Provide the (X, Y) coordinate of the cell's center where the given text is located.  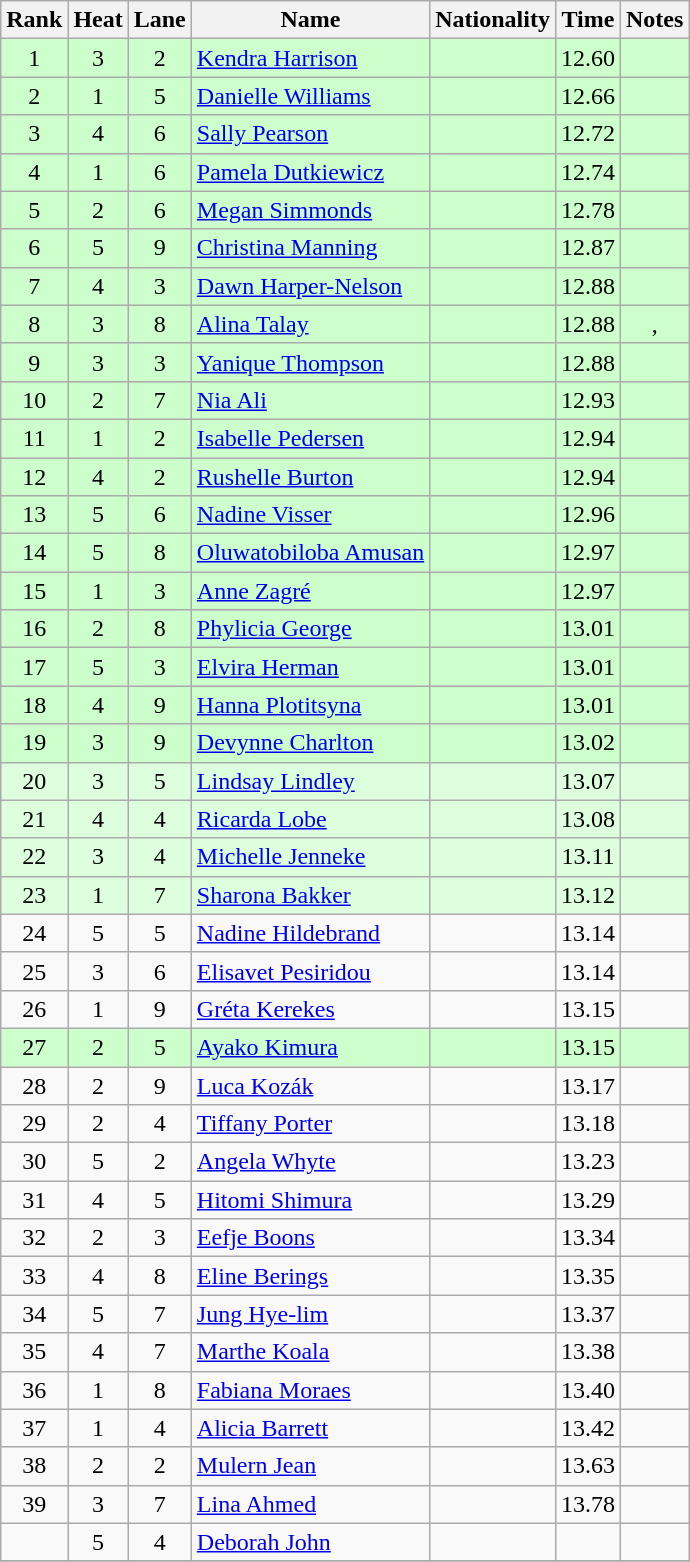
13.08 (588, 819)
Deborah John (310, 1542)
Alicia Barrett (310, 1428)
32 (34, 1238)
35 (34, 1352)
Kendra Harrison (310, 58)
Gréta Kerekes (310, 1009)
13.23 (588, 1162)
13.18 (588, 1124)
22 (34, 857)
18 (34, 705)
12.78 (588, 210)
Hanna Plotitsyna (310, 705)
28 (34, 1085)
13.38 (588, 1352)
19 (34, 743)
14 (34, 553)
12.87 (588, 248)
25 (34, 971)
21 (34, 819)
Oluwatobiloba Amusan (310, 553)
39 (34, 1504)
Rushelle Burton (310, 477)
12.66 (588, 96)
17 (34, 667)
Elisavet Pesiridou (310, 971)
13 (34, 515)
36 (34, 1390)
13.78 (588, 1504)
Phylicia George (310, 629)
24 (34, 933)
Heat (98, 20)
33 (34, 1276)
38 (34, 1466)
Pamela Dutkiewicz (310, 172)
13.02 (588, 743)
Nationality (493, 20)
Luca Kozák (310, 1085)
Sally Pearson (310, 134)
12.96 (588, 515)
16 (34, 629)
Hitomi Shimura (310, 1200)
12.72 (588, 134)
13.37 (588, 1314)
Elvira Herman (310, 667)
13.12 (588, 895)
Michelle Jenneke (310, 857)
34 (34, 1314)
12.74 (588, 172)
13.07 (588, 781)
Megan Simmonds (310, 210)
Ricarda Lobe (310, 819)
Nadine Visser (310, 515)
Nadine Hildebrand (310, 933)
27 (34, 1047)
Lina Ahmed (310, 1504)
20 (34, 781)
, (654, 324)
37 (34, 1428)
Jung Hye-lim (310, 1314)
13.17 (588, 1085)
Fabiana Moraes (310, 1390)
13.11 (588, 857)
Lindsay Lindley (310, 781)
13.40 (588, 1390)
26 (34, 1009)
Tiffany Porter (310, 1124)
Mulern Jean (310, 1466)
Dawn Harper-Nelson (310, 286)
12.93 (588, 400)
Eline Berings (310, 1276)
13.29 (588, 1200)
12.60 (588, 58)
13.35 (588, 1276)
Rank (34, 20)
Devynne Charlton (310, 743)
Marthe Koala (310, 1352)
23 (34, 895)
10 (34, 400)
29 (34, 1124)
11 (34, 438)
Christina Manning (310, 248)
Time (588, 20)
Sharona Bakker (310, 895)
12 (34, 477)
13.34 (588, 1238)
Lane (160, 20)
15 (34, 591)
13.63 (588, 1466)
31 (34, 1200)
Notes (654, 20)
30 (34, 1162)
Alina Talay (310, 324)
Danielle Williams (310, 96)
Angela Whyte (310, 1162)
Nia Ali (310, 400)
Eefje Boons (310, 1238)
Isabelle Pedersen (310, 438)
Name (310, 20)
13.42 (588, 1428)
Ayako Kimura (310, 1047)
Yanique Thompson (310, 362)
Anne Zagré (310, 591)
